For the text-containing cell, return its midpoint in [X, Y] coordinate format. 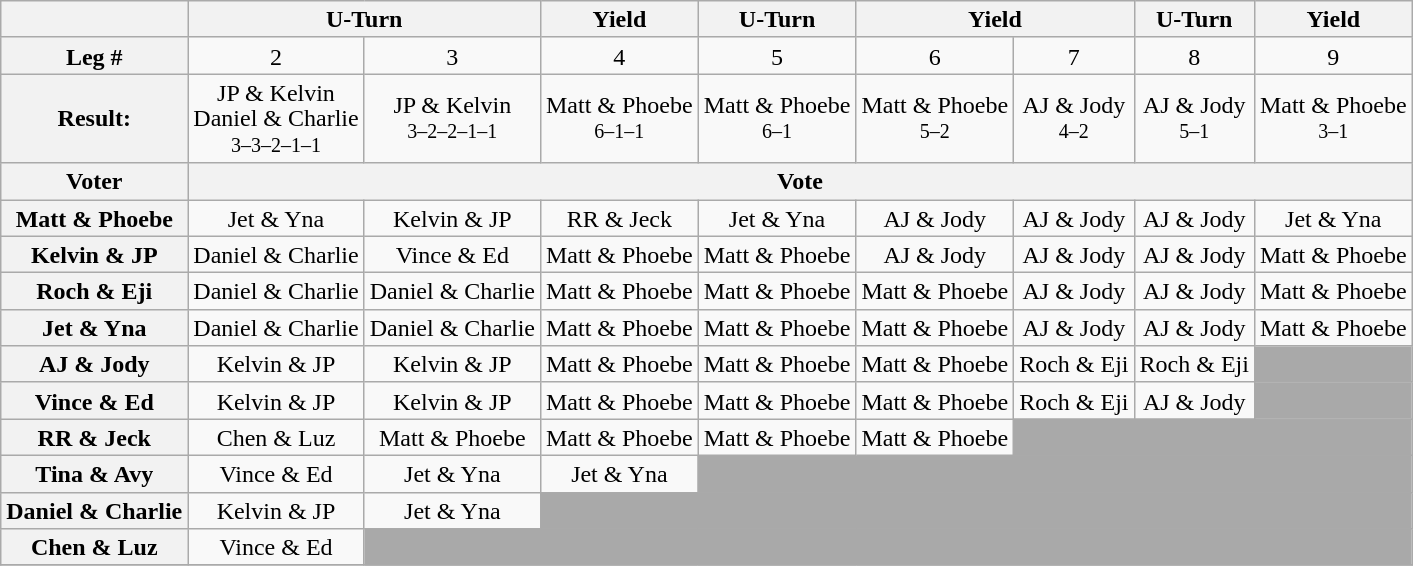
4 [619, 56]
Matt & Phoebe6–1–1 [619, 118]
2 [276, 56]
Vote [800, 182]
Matt & Phoebe3–1 [1333, 118]
Tina & Avy [94, 474]
8 [1194, 56]
Matt & Phoebe5–2 [935, 118]
Leg # [94, 56]
AJ & Jody5–1 [1194, 118]
AJ & Jody4–2 [1074, 118]
3 [452, 56]
7 [1074, 56]
5 [777, 56]
6 [935, 56]
Voter [94, 182]
JP & Kelvin3–2–2–1–1 [452, 118]
Result: [94, 118]
JP & KelvinDaniel & Charlie3–3–2–1–1 [276, 118]
9 [1333, 56]
Matt & Phoebe6–1 [777, 118]
